Extract the (X, Y) coordinate from the center of the cell holding the provided text.  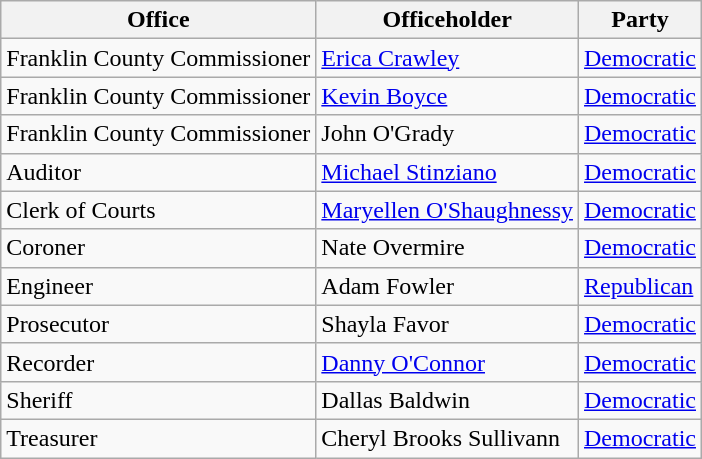
Shayla Favor (448, 324)
Treasurer (158, 438)
Maryellen O'Shaughnessy (448, 210)
Auditor (158, 172)
Office (158, 20)
Danny O'Connor (448, 362)
John O'Grady (448, 134)
Recorder (158, 362)
Nate Overmire (448, 248)
Coroner (158, 248)
Michael Stinziano (448, 172)
Party (640, 20)
Kevin Boyce (448, 96)
Dallas Baldwin (448, 400)
Adam Fowler (448, 286)
Engineer (158, 286)
Sheriff (158, 400)
Cheryl Brooks Sullivann (448, 438)
Officeholder (448, 20)
Erica Crawley (448, 58)
Republican (640, 286)
Clerk of Courts (158, 210)
Prosecutor (158, 324)
